Determine the [x, y] coordinate at the center of the cell enclosing the given text.  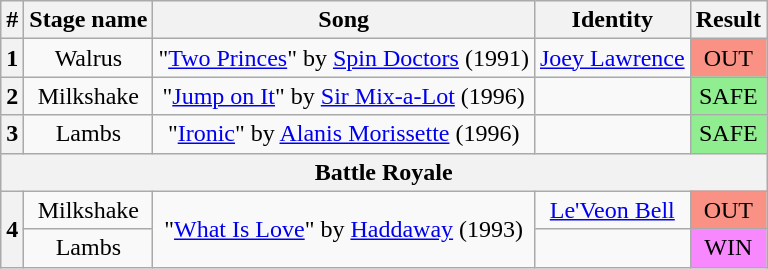
"Ironic" by Alanis Morissette (1996) [344, 134]
WIN [728, 248]
"What Is Love" by Haddaway (1993) [344, 229]
"Jump on It" by Sir Mix-a-Lot (1996) [344, 96]
Le'Veon Bell [612, 210]
"Two Princes" by Spin Doctors (1991) [344, 58]
Identity [612, 20]
3 [12, 134]
1 [12, 58]
4 [12, 229]
Stage name [88, 20]
Walrus [88, 58]
Result [728, 20]
Song [344, 20]
# [12, 20]
Joey Lawrence [612, 58]
2 [12, 96]
Battle Royale [384, 172]
